Provide the (x, y) coordinate of the cell's center where the given text is located.  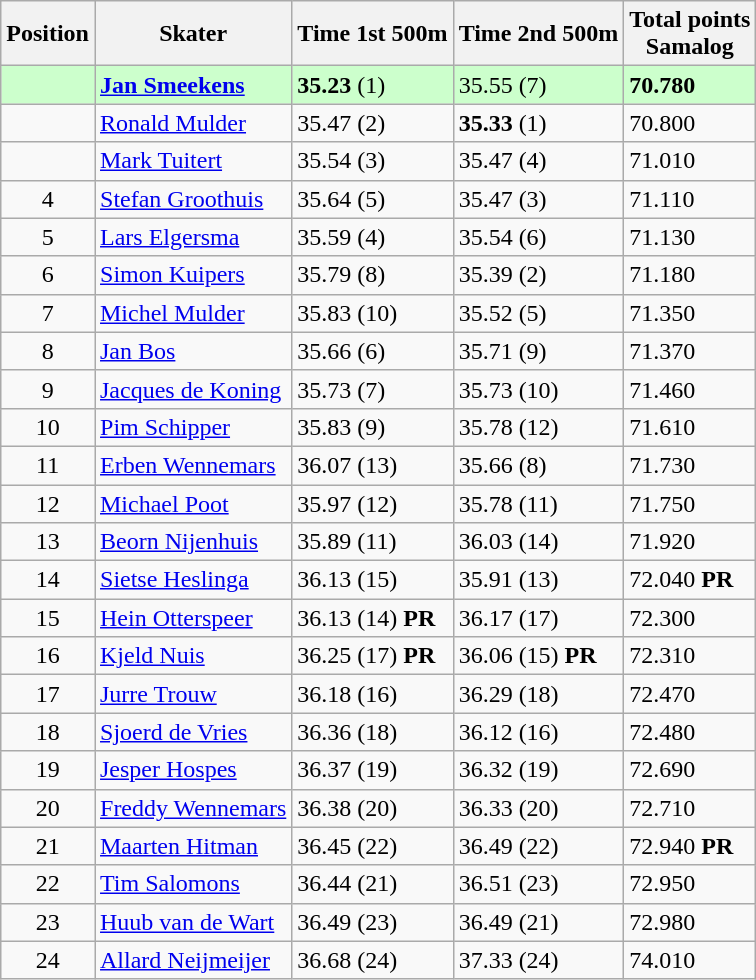
16 (48, 656)
35.66 (6) (372, 351)
71.110 (690, 199)
Skater (192, 34)
35.73 (10) (538, 389)
35.47 (4) (538, 161)
36.37 (19) (372, 770)
71.730 (690, 465)
Sjoerd de Vries (192, 732)
23 (48, 922)
Stefan Groothuis (192, 199)
36.49 (22) (538, 846)
Erben Wennemars (192, 465)
35.47 (3) (538, 199)
Time 2nd 500m (538, 34)
10 (48, 427)
Jan Smeekens (192, 85)
36.06 (15) PR (538, 656)
72.310 (690, 656)
36.49 (21) (538, 922)
71.460 (690, 389)
71.610 (690, 427)
36.33 (20) (538, 808)
36.36 (18) (372, 732)
9 (48, 389)
72.470 (690, 694)
Simon Kuipers (192, 275)
36.17 (17) (538, 618)
Jan Bos (192, 351)
36.44 (21) (372, 884)
72.300 (690, 618)
Maarten Hitman (192, 846)
Total points Samalog (690, 34)
35.64 (5) (372, 199)
Pim Schipper (192, 427)
Tim Salomons (192, 884)
Lars Elgersma (192, 237)
Mark Tuitert (192, 161)
17 (48, 694)
Hein Otterspeer (192, 618)
35.47 (2) (372, 123)
35.71 (9) (538, 351)
20 (48, 808)
6 (48, 275)
35.55 (7) (538, 85)
71.920 (690, 542)
Michel Mulder (192, 313)
35.78 (11) (538, 503)
21 (48, 846)
72.950 (690, 884)
35.59 (4) (372, 237)
71.180 (690, 275)
Huub van de Wart (192, 922)
72.940 PR (690, 846)
35.52 (5) (538, 313)
35.91 (13) (538, 580)
35.39 (2) (538, 275)
35.97 (12) (372, 503)
36.25 (17) PR (372, 656)
36.07 (13) (372, 465)
71.130 (690, 237)
Jesper Hospes (192, 770)
35.73 (7) (372, 389)
36.68 (24) (372, 960)
Michael Poot (192, 503)
36.03 (14) (538, 542)
35.89 (11) (372, 542)
4 (48, 199)
24 (48, 960)
36.51 (23) (538, 884)
72.040 PR (690, 580)
35.79 (8) (372, 275)
36.29 (18) (538, 694)
36.38 (20) (372, 808)
72.710 (690, 808)
36.13 (15) (372, 580)
72.980 (690, 922)
74.010 (690, 960)
36.12 (16) (538, 732)
36.13 (14) PR (372, 618)
22 (48, 884)
Allard Neijmeijer (192, 960)
71.370 (690, 351)
Ronald Mulder (192, 123)
70.800 (690, 123)
71.750 (690, 503)
35.33 (1) (538, 123)
37.33 (24) (538, 960)
11 (48, 465)
5 (48, 237)
35.83 (10) (372, 313)
70.780 (690, 85)
35.78 (12) (538, 427)
12 (48, 503)
36.18 (16) (372, 694)
71.010 (690, 161)
35.54 (6) (538, 237)
Jacques de Koning (192, 389)
8 (48, 351)
14 (48, 580)
72.690 (690, 770)
15 (48, 618)
18 (48, 732)
Freddy Wennemars (192, 808)
Beorn Nijenhuis (192, 542)
Jurre Trouw (192, 694)
35.23 (1) (372, 85)
35.54 (3) (372, 161)
36.45 (22) (372, 846)
Time 1st 500m (372, 34)
36.49 (23) (372, 922)
Position (48, 34)
Kjeld Nuis (192, 656)
35.66 (8) (538, 465)
71.350 (690, 313)
7 (48, 313)
19 (48, 770)
35.83 (9) (372, 427)
36.32 (19) (538, 770)
Sietse Heslinga (192, 580)
13 (48, 542)
72.480 (690, 732)
